Determine the (X, Y) coordinate at the center of the cell enclosing the given text.  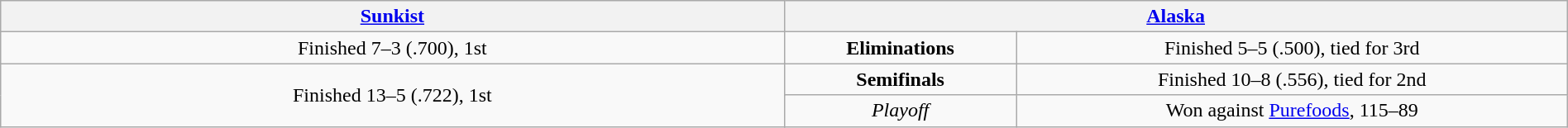
Finished 5–5 (.500), tied for 3rd (1292, 48)
Finished 13–5 (.722), 1st (392, 95)
Playoff (900, 111)
Sunkist (392, 17)
Won against Purefoods, 115–89 (1292, 111)
Alaska (1176, 17)
Semifinals (900, 79)
Finished 7–3 (.700), 1st (392, 48)
Eliminations (900, 48)
Finished 10–8 (.556), tied for 2nd (1292, 79)
